Identify which cell holds the provided text, then report its (x, y) central coordinate. 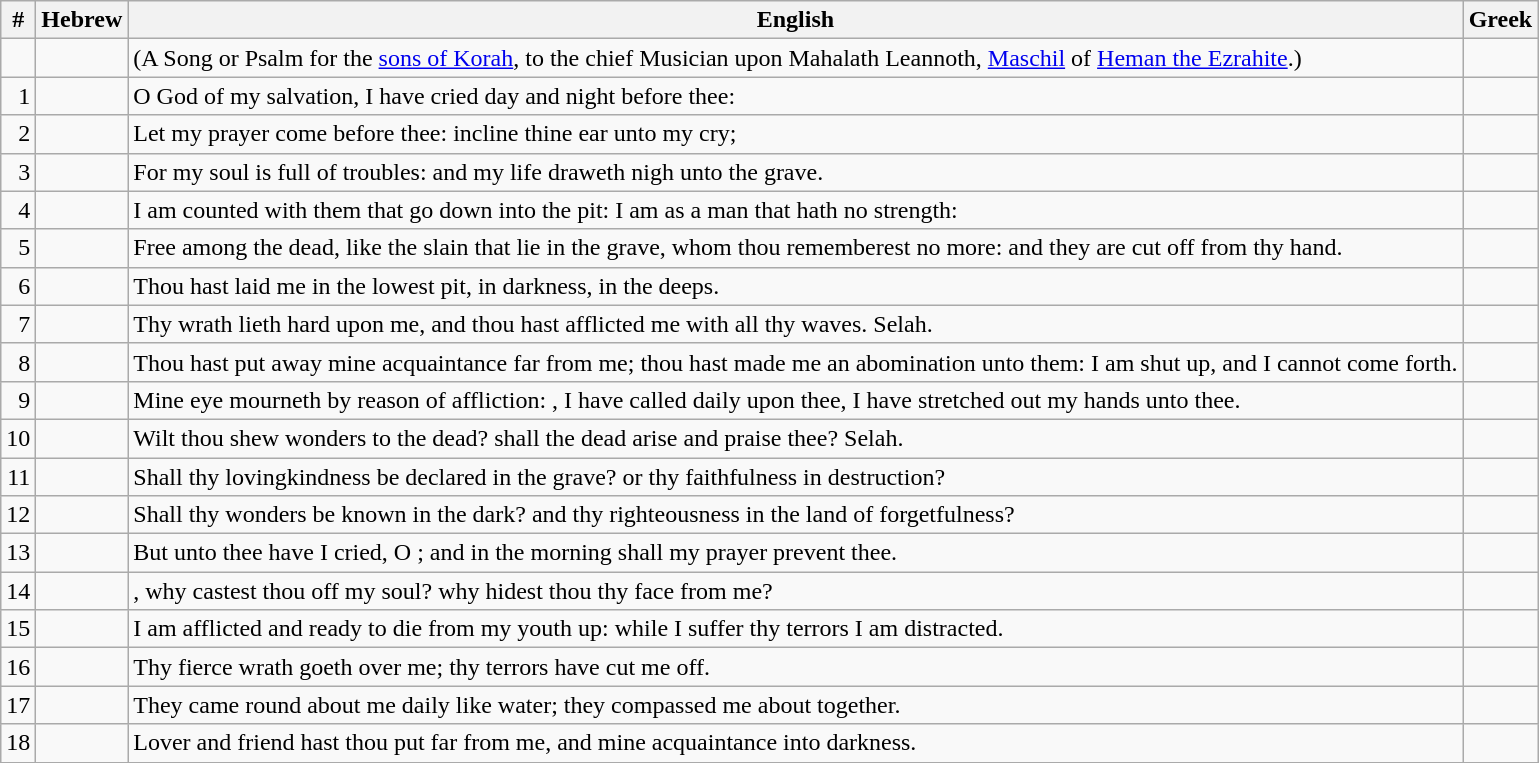
# (18, 20)
8 (18, 362)
English (796, 20)
I am counted with them that go down into the pit: I am as a man that hath no strength: (796, 210)
9 (18, 400)
O God of my salvation, I have cried day and night before thee: (796, 96)
15 (18, 629)
17 (18, 705)
Wilt thou shew wonders to the dead? shall the dead arise and praise thee? Selah. (796, 438)
Thy fierce wrath goeth over me; thy terrors have cut me off. (796, 667)
Let my prayer come before thee: incline thine ear unto my cry; (796, 134)
2 (18, 134)
Mine eye mourneth by reason of affliction: , I have called daily upon thee, I have stretched out my hands unto thee. (796, 400)
7 (18, 324)
14 (18, 591)
4 (18, 210)
They came round about me daily like water; they compassed me about together. (796, 705)
Greek (1500, 20)
1 (18, 96)
5 (18, 248)
18 (18, 743)
Shall thy wonders be known in the dark? and thy righteousness in the land of forgetfulness? (796, 515)
13 (18, 553)
For my soul is full of troubles: and my life draweth nigh unto the grave. (796, 172)
Free among the dead, like the slain that lie in the grave, whom thou rememberest no more: and they are cut off from thy hand. (796, 248)
Thy wrath lieth hard upon me, and thou hast afflicted me with all thy waves. Selah. (796, 324)
Thou hast laid me in the lowest pit, in darkness, in the deeps. (796, 286)
16 (18, 667)
I am afflicted and ready to die from my youth up: while I suffer thy terrors I am distracted. (796, 629)
Lover and friend hast thou put far from me, and mine acquaintance into darkness. (796, 743)
But unto thee have I cried, O ; and in the morning shall my prayer prevent thee. (796, 553)
, why castest thou off my soul? why hidest thou thy face from me? (796, 591)
(A Song or Psalm for the sons of Korah, to the chief Musician upon Mahalath Leannoth, Maschil of Heman the Ezrahite.) (796, 58)
Thou hast put away mine acquaintance far from me; thou hast made me an abomination unto them: I am shut up, and I cannot come forth. (796, 362)
6 (18, 286)
3 (18, 172)
10 (18, 438)
12 (18, 515)
11 (18, 477)
Shall thy lovingkindness be declared in the grave? or thy faithfulness in destruction? (796, 477)
Hebrew (82, 20)
